Locate the cell with the specified text and output its (x, y) center coordinate. 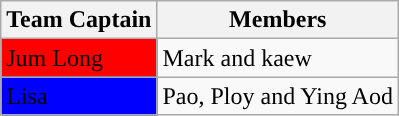
Mark and kaew (278, 58)
Pao, Ploy and Ying Aod (278, 96)
Jum Long (79, 58)
Lisa (79, 96)
Members (278, 20)
Team Captain (79, 20)
